From the cell containing the given text, extract its center point as (x, y) coordinate. 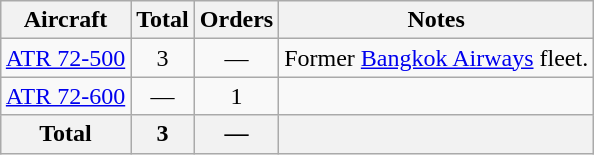
Former Bangkok Airways fleet. (436, 58)
Orders (236, 20)
ATR 72-600 (65, 96)
Aircraft (65, 20)
ATR 72-500 (65, 58)
Notes (436, 20)
1 (236, 96)
